Identify which cell holds the provided text, then report its (X, Y) central coordinate. 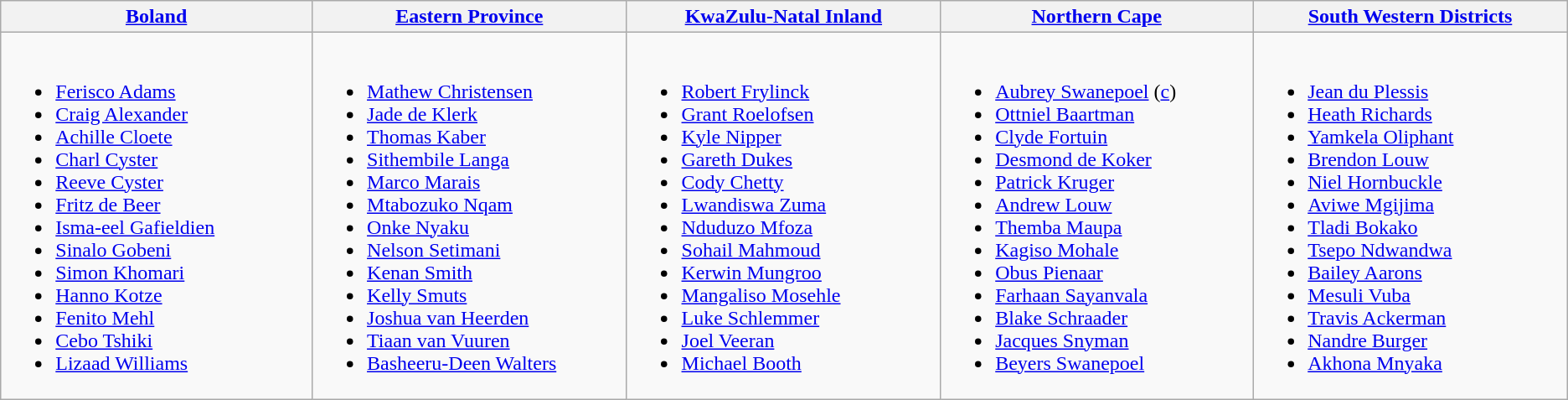
Eastern Province (469, 17)
Boland (157, 17)
South Western Districts (1411, 17)
Northern Cape (1097, 17)
KwaZulu-Natal Inland (784, 17)
